For the text-containing cell, return its midpoint in [x, y] coordinate format. 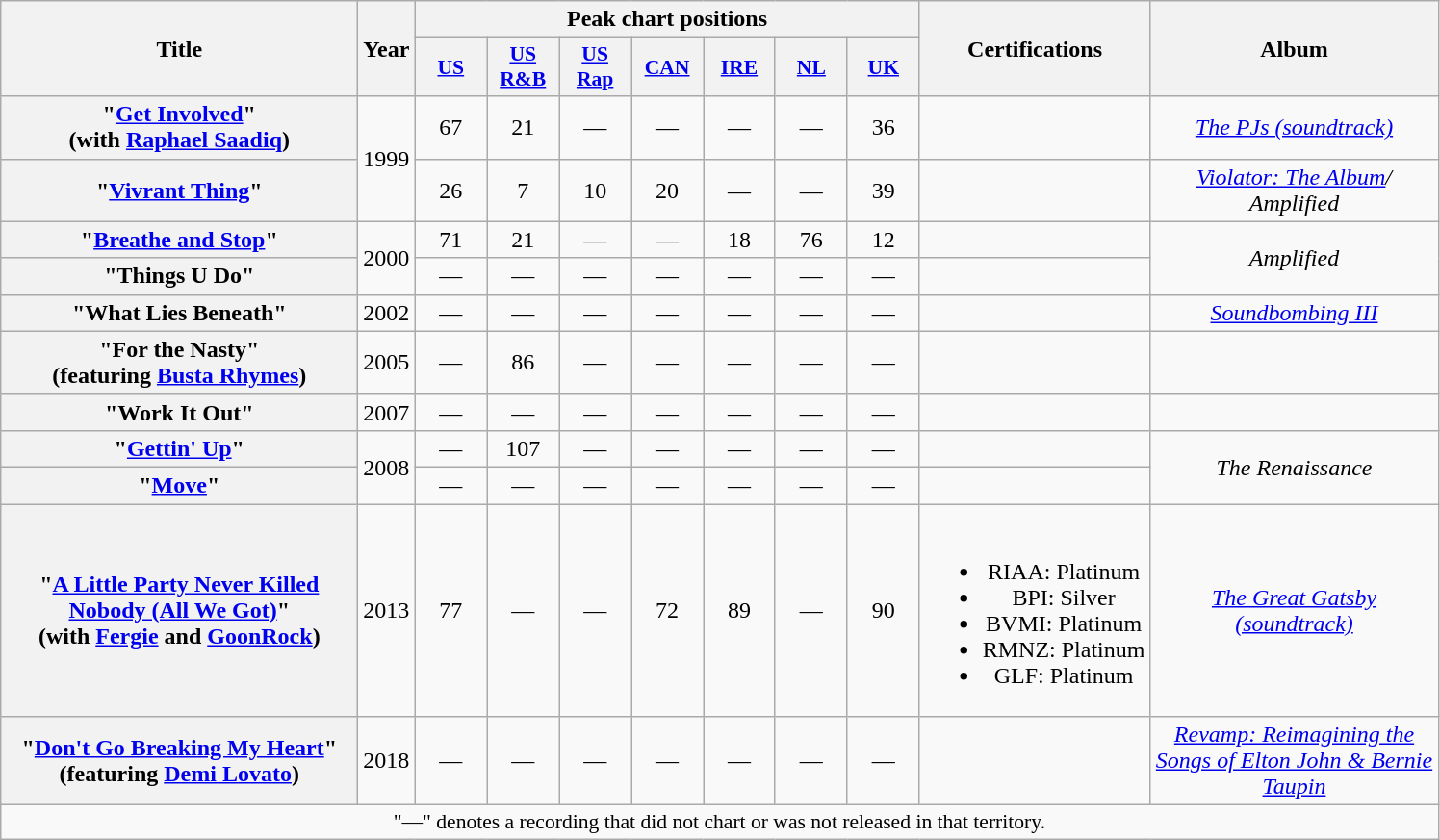
Title [179, 48]
"Breathe and Stop" [179, 240]
12 [884, 240]
39 [884, 191]
2005 [387, 362]
86 [524, 362]
2008 [387, 467]
77 [450, 610]
"Move" [179, 485]
"—" denotes a recording that did not chart or was not released in that territory. [720, 823]
76 [810, 240]
Soundbombing III [1294, 313]
USRap [595, 67]
Peak chart positions [667, 19]
The Renaissance [1294, 467]
RIAA: PlatinumBPI: SilverBVMI: PlatinumRMNZ: PlatinumGLF: Platinum [1035, 610]
"What Lies Beneath" [179, 313]
"Don't Go Breaking My Heart"(featuring Demi Lovato) [179, 761]
36 [884, 127]
2013 [387, 610]
71 [450, 240]
89 [739, 610]
10 [595, 191]
18 [739, 240]
67 [450, 127]
2018 [387, 761]
1999 [387, 159]
Violator: The Album/ Amplified [1294, 191]
"Vivrant Thing" [179, 191]
NL [810, 67]
2002 [387, 313]
Certifications [1035, 48]
"For the Nasty"(featuring Busta Rhymes) [179, 362]
CAN [668, 67]
72 [668, 610]
26 [450, 191]
USR&B [524, 67]
2000 [387, 258]
The Great Gatsby (soundtrack) [1294, 610]
20 [668, 191]
"Things U Do" [179, 276]
Amplified [1294, 258]
"Work It Out" [179, 412]
"A Little Party Never Killed Nobody (All We Got)"(with Fergie and GoonRock) [179, 610]
Year [387, 48]
"Gettin' Up" [179, 448]
Album [1294, 48]
UK [884, 67]
Revamp: Reimagining the Songs of Elton John & Bernie Taupin [1294, 761]
2007 [387, 412]
"Get Involved"(with Raphael Saadiq) [179, 127]
IRE [739, 67]
107 [524, 448]
90 [884, 610]
7 [524, 191]
The PJs (soundtrack) [1294, 127]
US [450, 67]
